Output the (x, y) coordinate of the center of the cell containing the given text.  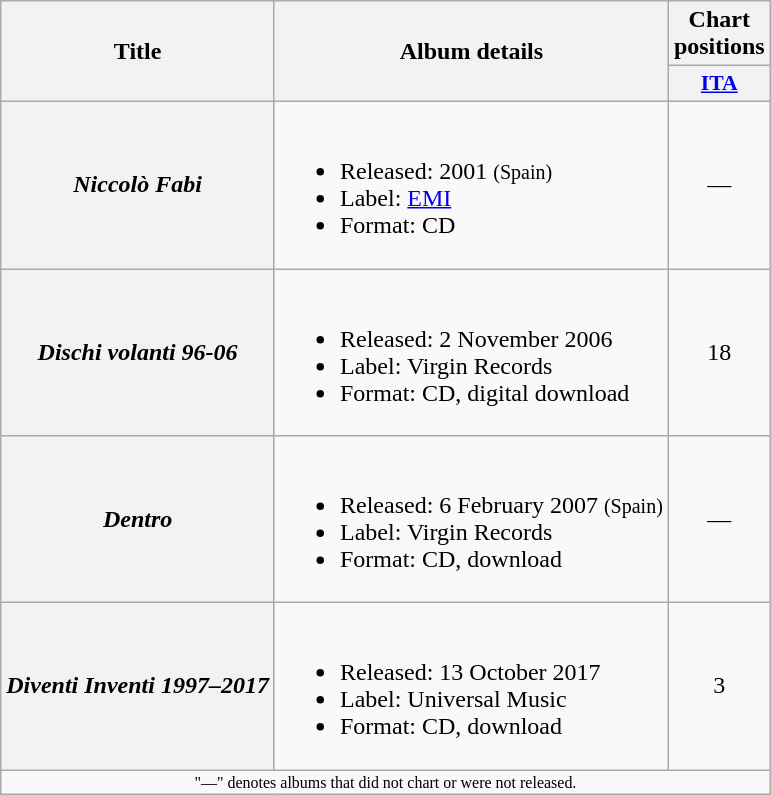
3 (719, 686)
18 (719, 352)
"—" denotes albums that did not chart or were not released. (386, 782)
Dischi volanti 96-06 (138, 352)
Released: 6 February 2007 (Spain)Label: Virgin RecordsFormat: CD, download (471, 520)
Diventi Inventi 1997–2017 (138, 686)
Title (138, 52)
ITA (719, 84)
Released: 13 October 2017Label: Universal MusicFormat: CD, download (471, 686)
Chart positions (719, 34)
Dentro (138, 520)
Released: 2001 (Spain)Label: EMIFormat: CD (471, 184)
Niccolò Fabi (138, 184)
Album details (471, 52)
Released: 2 November 2006Label: Virgin RecordsFormat: CD, digital download (471, 352)
